Locate the cell with the specified text and output its (X, Y) center coordinate. 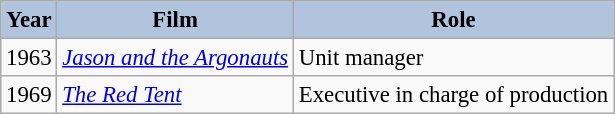
Executive in charge of production (453, 95)
1969 (29, 95)
Role (453, 20)
The Red Tent (176, 95)
Jason and the Argonauts (176, 58)
1963 (29, 58)
Unit manager (453, 58)
Film (176, 20)
Year (29, 20)
